Scan for the cell matching the given text and deliver its [x, y] coordinate at center. 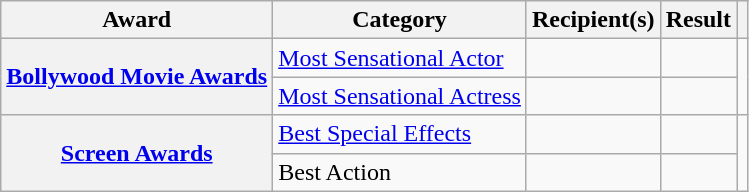
Bollywood Movie Awards [137, 77]
Best Action [400, 172]
Most Sensational Actor [400, 58]
Award [137, 20]
Screen Awards [137, 153]
Best Special Effects [400, 134]
Category [400, 20]
Most Sensational Actress [400, 96]
Recipient(s) [593, 20]
Result [698, 20]
